Provide the [x, y] coordinate of the cell's center where the given text is located.  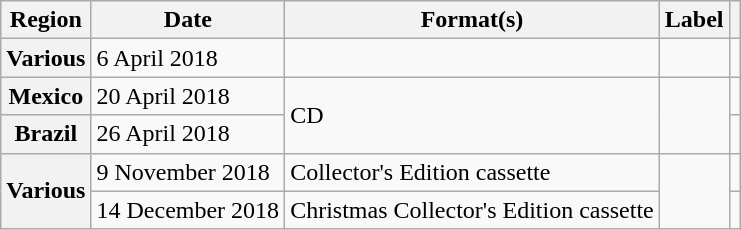
Label [694, 20]
CD [472, 115]
Format(s) [472, 20]
26 April 2018 [188, 134]
Mexico [46, 96]
Collector's Edition cassette [472, 172]
14 December 2018 [188, 210]
Region [46, 20]
Brazil [46, 134]
9 November 2018 [188, 172]
20 April 2018 [188, 96]
Date [188, 20]
Christmas Collector's Edition cassette [472, 210]
6 April 2018 [188, 58]
